Capture the cell that displays the provided text and extract its [X, Y] central coordinate. 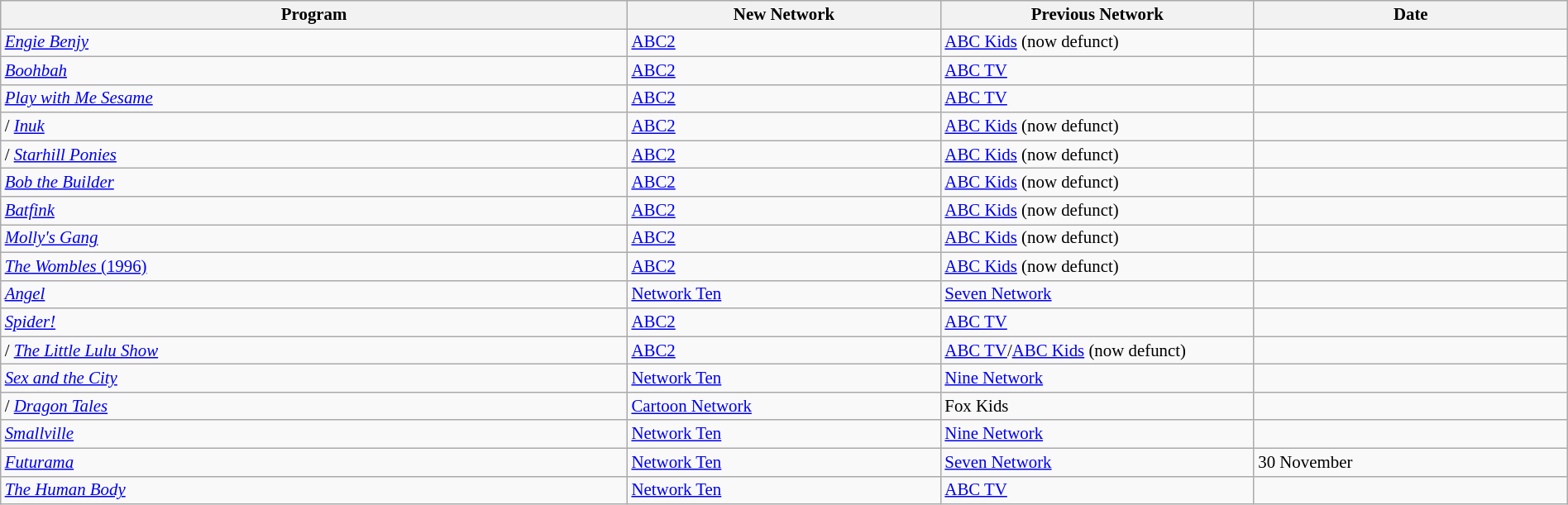
Batfink [314, 211]
The Wombles (1996) [314, 266]
/ Dragon Tales [314, 406]
/ Inuk [314, 126]
Program [314, 15]
Smallville [314, 434]
New Network [784, 15]
Angel [314, 294]
Futurama [314, 462]
Molly's Gang [314, 238]
Boohbah [314, 70]
/ Starhill Ponies [314, 155]
30 November [1411, 462]
Date [1411, 15]
Cartoon Network [784, 406]
The Human Body [314, 490]
Fox Kids [1097, 406]
Bob the Builder [314, 183]
Engie Benjy [314, 42]
Previous Network [1097, 15]
ABC TV/ABC Kids (now defunct) [1097, 350]
Play with Me Sesame [314, 98]
Spider! [314, 322]
Sex and the City [314, 379]
/ The Little Lulu Show [314, 350]
